Determine the (x, y) coordinate at the center of the cell enclosing the given text.  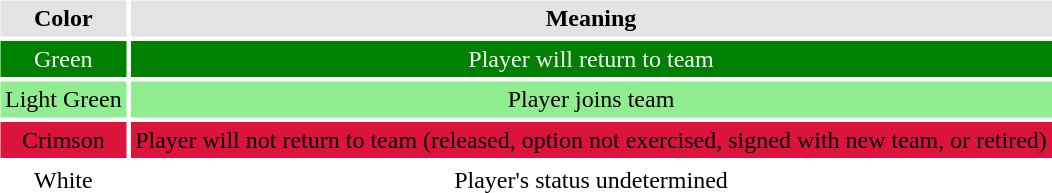
Player will return to team (592, 59)
Player joins team (592, 100)
Green (63, 59)
Meaning (592, 18)
Crimson (63, 140)
Light Green (63, 100)
Player will not return to team (released, option not exercised, signed with new team, or retired) (592, 140)
Color (63, 18)
